Scan for the cell matching the given text and deliver its [x, y] coordinate at center. 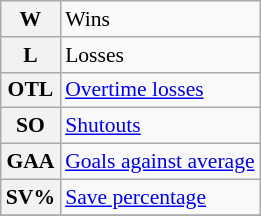
L [30, 55]
Shutouts [160, 126]
W [30, 19]
Overtime losses [160, 90]
Losses [160, 55]
Wins [160, 19]
Save percentage [160, 197]
GAA [30, 162]
SV% [30, 197]
OTL [30, 90]
SO [30, 126]
Goals against average [160, 162]
